Find where the given text appears and provide that cell's center as [X, Y] coordinate. 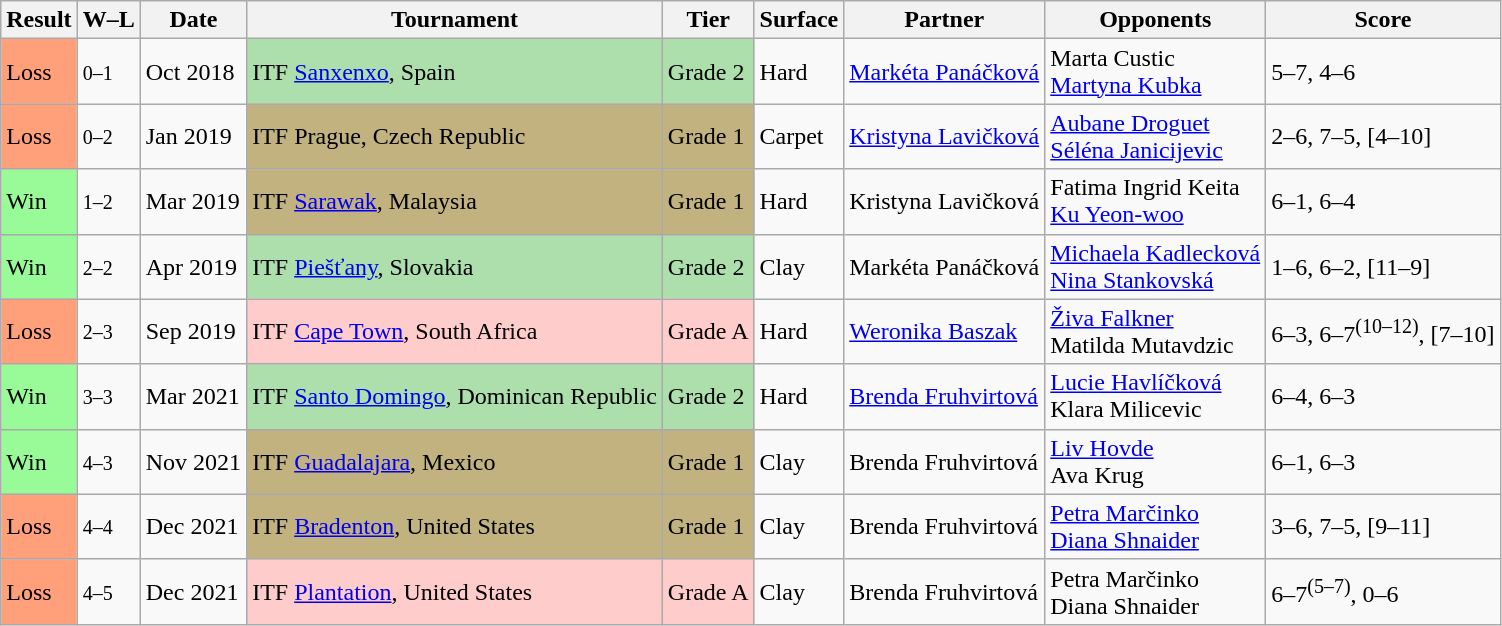
Tournament [455, 20]
Sep 2019 [193, 332]
Result [39, 20]
Date [193, 20]
Oct 2018 [193, 72]
Carpet [799, 136]
Živa Falkner Matilda Mutavdzic [1156, 332]
2–3 [108, 332]
3–3 [108, 396]
Lucie Havlíčková Klara Milicevic [1156, 396]
Nov 2021 [193, 462]
4–5 [108, 592]
ITF Cape Town, South Africa [455, 332]
Michaela Kadlecková Nina Stankovská [1156, 266]
4–3 [108, 462]
Surface [799, 20]
ITF Prague, Czech Republic [455, 136]
6–1, 6–4 [1383, 202]
ITF Santo Domingo, Dominican Republic [455, 396]
3–6, 7–5, [9–11] [1383, 526]
2–2 [108, 266]
4–4 [108, 526]
Mar 2021 [193, 396]
ITF Bradenton, United States [455, 526]
2–6, 7–5, [4–10] [1383, 136]
ITF Sanxenxo, Spain [455, 72]
Weronika Baszak [944, 332]
6–7(5–7), 0–6 [1383, 592]
ITF Piešťany, Slovakia [455, 266]
Aubane Droguet Séléna Janicijevic [1156, 136]
Opponents [1156, 20]
1–6, 6–2, [11–9] [1383, 266]
Marta Custic Martyna Kubka [1156, 72]
Liv Hovde Ava Krug [1156, 462]
Mar 2019 [193, 202]
6–3, 6–7(10–12), [7–10] [1383, 332]
6–1, 6–3 [1383, 462]
Tier [708, 20]
Fatima Ingrid Keita Ku Yeon-woo [1156, 202]
0–2 [108, 136]
0–1 [108, 72]
ITF Sarawak, Malaysia [455, 202]
6–4, 6–3 [1383, 396]
Apr 2019 [193, 266]
1–2 [108, 202]
W–L [108, 20]
5–7, 4–6 [1383, 72]
ITF Guadalajara, Mexico [455, 462]
Score [1383, 20]
Partner [944, 20]
Jan 2019 [193, 136]
ITF Plantation, United States [455, 592]
